Pinpoint the cell where the given text exists, returning its (x, y) midpoint coordinate. 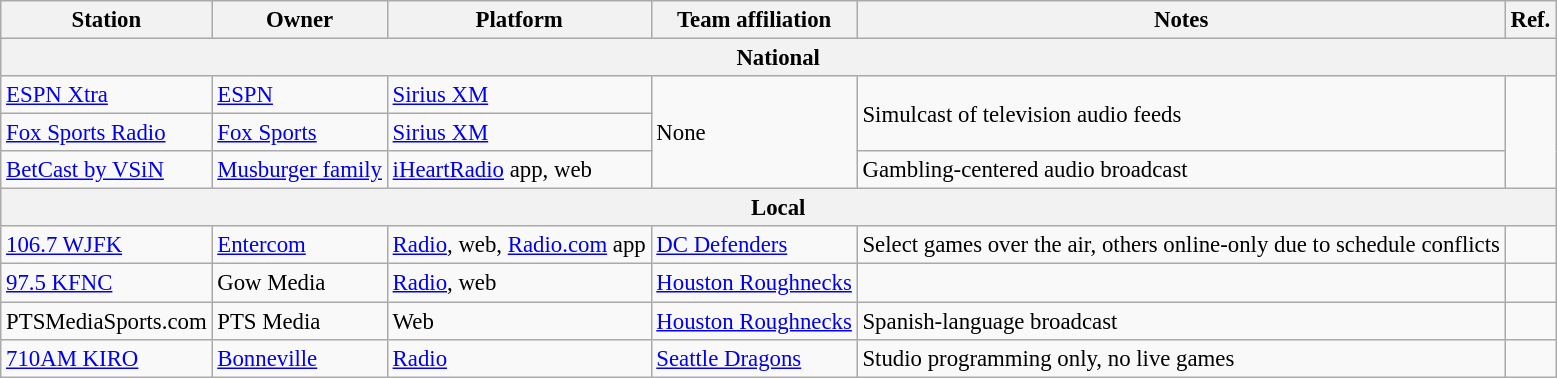
Gambling-centered audio broadcast (1181, 170)
Simulcast of television audio feeds (1181, 114)
Fox Sports Radio (106, 133)
Web (519, 321)
ESPN Xtra (106, 95)
Radio, web, Radio.com app (519, 245)
BetCast by VSiN (106, 170)
ESPN (300, 95)
Musburger family (300, 170)
Station (106, 20)
iHeartRadio app, web (519, 170)
National (778, 58)
Entercom (300, 245)
710AM KIRO (106, 358)
Ref. (1530, 20)
None (754, 132)
Spanish-language broadcast (1181, 321)
Team affiliation (754, 20)
Fox Sports (300, 133)
Owner (300, 20)
PTS Media (300, 321)
Seattle Dragons (754, 358)
Local (778, 208)
DC Defenders (754, 245)
97.5 KFNC (106, 283)
Gow Media (300, 283)
Notes (1181, 20)
Bonneville (300, 358)
106.7 WJFK (106, 245)
Select games over the air, others online-only due to schedule conflicts (1181, 245)
Studio programming only, no live games (1181, 358)
Radio, web (519, 283)
PTSMediaSports.com (106, 321)
Radio (519, 358)
Platform (519, 20)
